Identify which cell holds the provided text, then report its [X, Y] central coordinate. 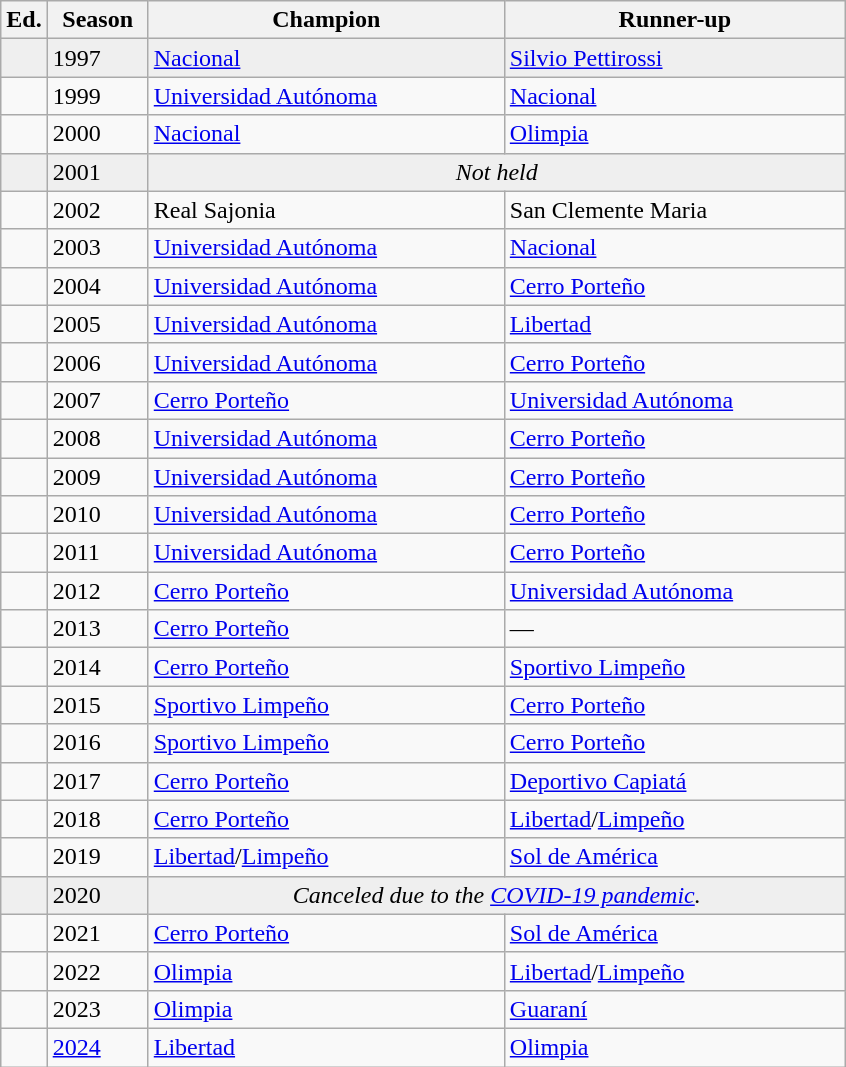
Not held [496, 172]
San Clemente Maria [674, 210]
2018 [98, 819]
2021 [98, 933]
2023 [98, 1009]
2009 [98, 477]
Season [98, 20]
2000 [98, 134]
Guaraní [674, 1009]
2005 [98, 324]
2016 [98, 743]
2004 [98, 286]
2010 [98, 515]
1997 [98, 58]
2012 [98, 591]
Champion [326, 20]
2001 [98, 172]
Runner-up [674, 20]
Canceled due to the COVID-19 pandemic. [496, 895]
2013 [98, 629]
2007 [98, 400]
1999 [98, 96]
2011 [98, 553]
Real Sajonia [326, 210]
2006 [98, 362]
2008 [98, 438]
2014 [98, 667]
Silvio Pettirossi [674, 58]
Deportivo Capiatá [674, 781]
Ed. [24, 20]
2024 [98, 1047]
2017 [98, 781]
— [674, 629]
2019 [98, 857]
2022 [98, 971]
2002 [98, 210]
2003 [98, 248]
2020 [98, 895]
2015 [98, 705]
